Determine the [X, Y] coordinate at the center of the cell enclosing the given text.  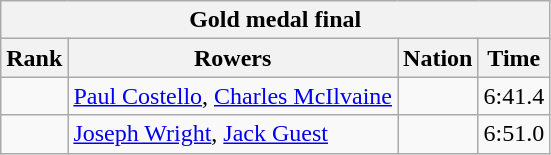
6:51.0 [514, 134]
6:41.4 [514, 96]
Gold medal final [276, 20]
Paul Costello, Charles McIlvaine [233, 96]
Rank [34, 58]
Joseph Wright, Jack Guest [233, 134]
Nation [438, 58]
Time [514, 58]
Rowers [233, 58]
